Detect which cell encompasses the target text, then output its (x, y) center coordinate. 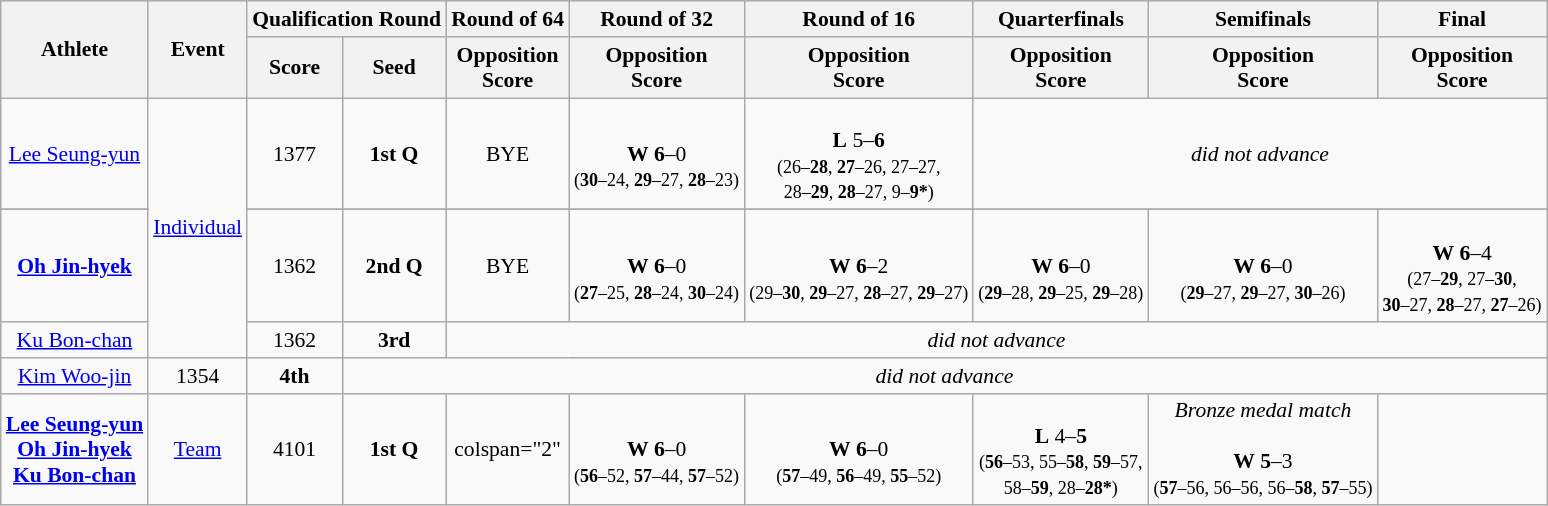
Lee Seung-yunOh Jin-hyekKu Bon-chan (74, 449)
Final (1462, 19)
Individual (198, 228)
W 6–0(29–28, 29–25, 29–28) (1060, 266)
W 6–0(29–27, 29–27, 30–26) (1262, 266)
Seed (394, 68)
W 6–0(56–52, 57–44, 57–52) (656, 449)
Quarterfinals (1060, 19)
3rd (394, 340)
Ku Bon-chan (74, 340)
Bronze medal matchW 5–3(57–56, 56–56, 56–58, 57–55) (1262, 449)
Round of 16 (858, 19)
2nd Q (394, 266)
Round of 64 (508, 19)
W 6–0(30–24, 29–27, 28–23) (656, 154)
4th (294, 376)
Team (198, 449)
Semifinals (1262, 19)
Score (294, 68)
W 6–0(57–49, 56–49, 55–52) (858, 449)
Oh Jin-hyek (74, 266)
L 5–6(26–28, 27–26, 27–27,28–29, 28–27, 9–9*) (858, 154)
Round of 32 (656, 19)
Qualification Round (346, 19)
Event (198, 50)
1354 (198, 376)
4101 (294, 449)
W 6–4(27–29, 27–30,30–27, 28–27, 27–26) (1462, 266)
W 6–2(29–30, 29–27, 28–27, 29–27) (858, 266)
Kim Woo-jin (74, 376)
Lee Seung-yun (74, 154)
L 4–5(56–53, 55–58, 59–57,58–59, 28–28*) (1060, 449)
Athlete (74, 50)
colspan="2" (508, 449)
1377 (294, 154)
W 6–0(27–25, 28–24, 30–24) (656, 266)
